Output the [X, Y] coordinate of the center of the cell containing the given text.  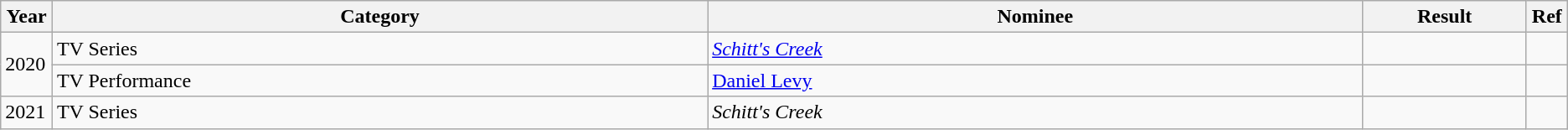
Ref [1546, 17]
Year [27, 17]
2020 [27, 65]
Category [379, 17]
Result [1445, 17]
2021 [27, 112]
TV Performance [379, 81]
Daniel Levy [1035, 81]
Nominee [1035, 17]
